Locate the cell with the specified text and output its (X, Y) center coordinate. 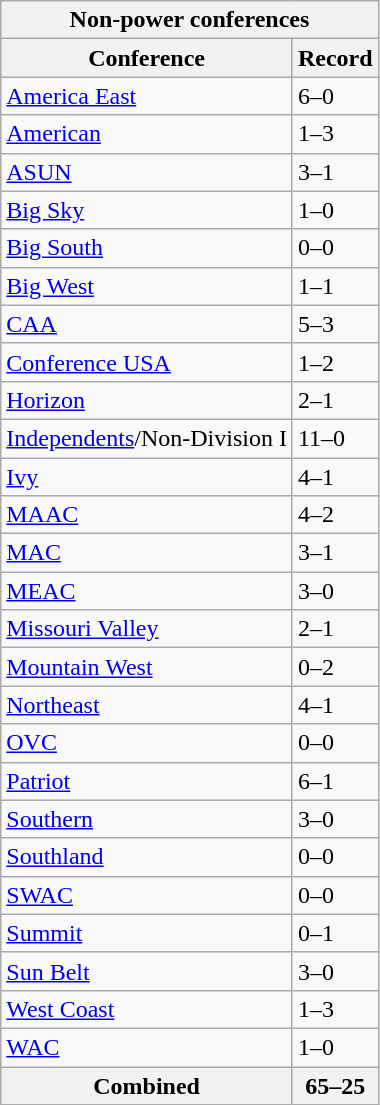
CAA (147, 324)
5–3 (335, 324)
6–0 (335, 96)
ASUN (147, 172)
Combined (147, 1085)
4–2 (335, 515)
MAC (147, 553)
American (147, 134)
65–25 (335, 1085)
Summit (147, 933)
Conference USA (147, 362)
6–1 (335, 781)
Patriot (147, 781)
America East (147, 96)
OVC (147, 743)
Southern (147, 819)
Horizon (147, 400)
Conference (147, 58)
SWAC (147, 895)
West Coast (147, 1009)
Sun Belt (147, 971)
MAAC (147, 515)
WAC (147, 1047)
Ivy (147, 477)
Southland (147, 857)
MEAC (147, 591)
0–2 (335, 667)
Big Sky (147, 210)
Big South (147, 248)
Big West (147, 286)
Northeast (147, 705)
Record (335, 58)
1–2 (335, 362)
Independents/Non-Division I (147, 438)
0–1 (335, 933)
1–1 (335, 286)
11–0 (335, 438)
Non-power conferences (190, 20)
Missouri Valley (147, 629)
Mountain West (147, 667)
